Identify which cell holds the provided text, then report its [X, Y] central coordinate. 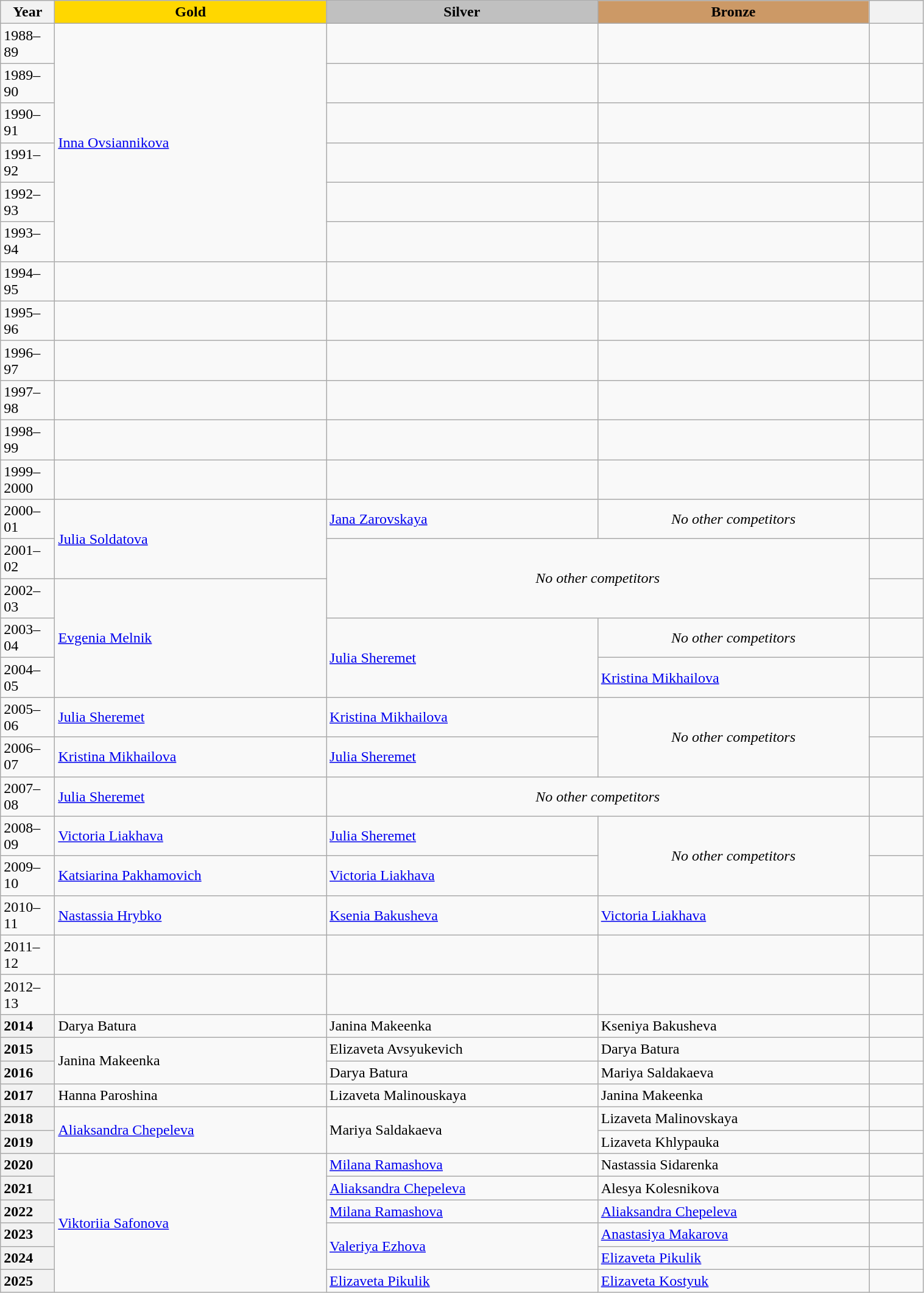
2025 [28, 1281]
2010–11 [28, 915]
2024 [28, 1258]
Nastassia Hrybko [191, 915]
2012–13 [28, 994]
Evgenia Melnik [191, 638]
1997–98 [28, 400]
Elizaveta Avsyukevich [462, 1049]
Lizaveta Malinovskaya [733, 1119]
2015 [28, 1049]
1993–94 [28, 241]
Lizaveta Khlypauka [733, 1142]
Year [28, 12]
1996–97 [28, 361]
2018 [28, 1119]
2021 [28, 1188]
1988–89 [28, 44]
2023 [28, 1235]
2017 [28, 1096]
2022 [28, 1211]
2014 [28, 1026]
2007–08 [28, 797]
1994–95 [28, 281]
Nastassia Sidarenka [733, 1165]
2006–07 [28, 756]
2009–10 [28, 876]
2016 [28, 1073]
Katsiarina Pakhamovich [191, 876]
Valeriya Ezhova [462, 1246]
Lizaveta Malinouskaya [462, 1096]
Kseniya Bakusheva [733, 1026]
2011–12 [28, 955]
2020 [28, 1165]
1991–92 [28, 162]
2019 [28, 1142]
Julia Soldatova [191, 539]
Bronze [733, 12]
Hanna Paroshina [191, 1096]
2004–05 [28, 677]
2001–02 [28, 559]
Ksenia Bakusheva [462, 915]
1998–99 [28, 440]
2000–01 [28, 519]
2003–04 [28, 638]
1995–96 [28, 320]
2002–03 [28, 598]
Gold [191, 12]
Jana Zarovskaya [462, 519]
Anastasiya Makarova [733, 1235]
Viktoriia Safonova [191, 1223]
Silver [462, 12]
1989–90 [28, 83]
2008–09 [28, 836]
1990–91 [28, 123]
1992–93 [28, 202]
1999–2000 [28, 479]
Inna Ovsiannikova [191, 143]
2005–06 [28, 717]
Alesya Kolesnikova [733, 1188]
Elizaveta Kostyuk [733, 1281]
